Find where the given text appears and provide that cell's center as [X, Y] coordinate. 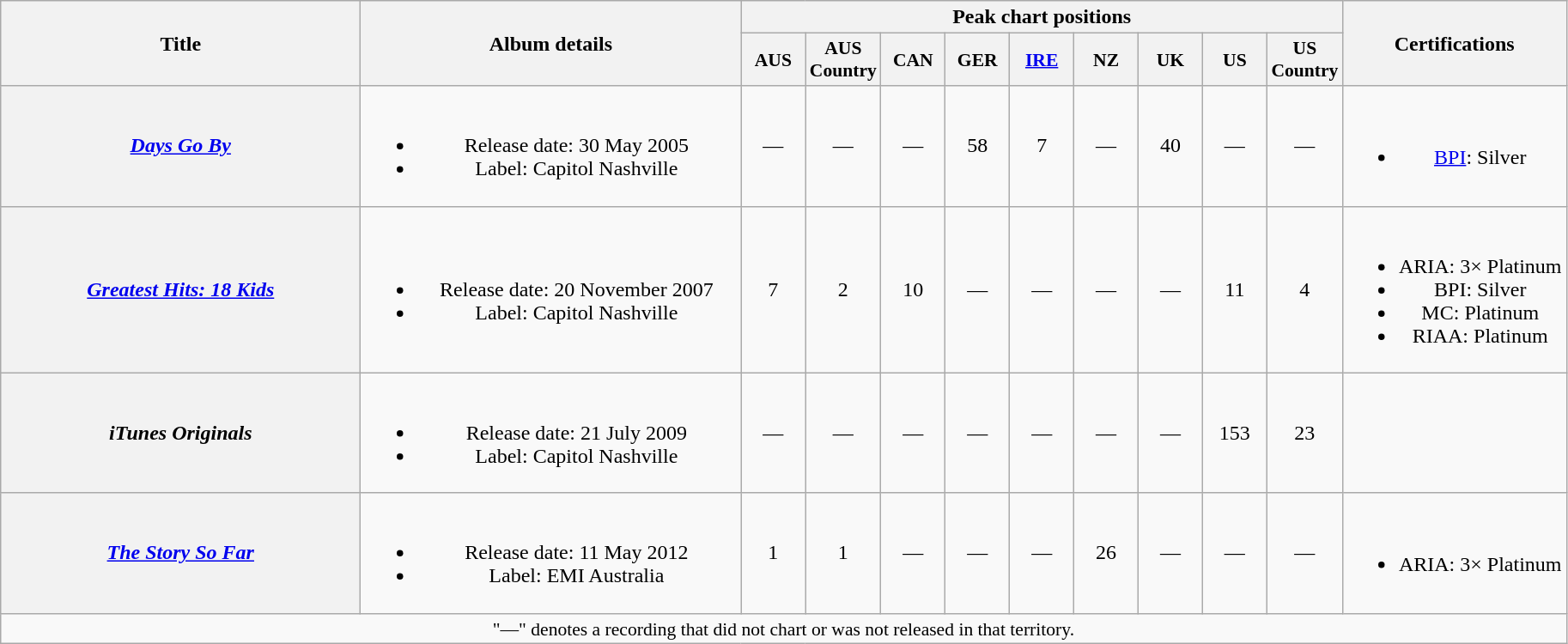
AUS Country [843, 60]
10 [914, 289]
ARIA: 3× PlatinumBPI: SilverMC: PlatinumRIAA: Platinum [1455, 289]
iTunes Originals [180, 433]
GER [977, 60]
Release date: 20 November 2007Label: Capitol Nashville [551, 289]
"—" denotes a recording that did not chart or was not released in that territory. [783, 629]
Days Go By [180, 146]
The Story So Far [180, 553]
CAN [914, 60]
NZ [1106, 60]
Greatest Hits: 18 Kids [180, 289]
Peak chart positions [1042, 17]
ARIA: 3× Platinum [1455, 553]
Certifications [1455, 43]
Release date: 21 July 2009Label: Capitol Nashville [551, 433]
Release date: 30 May 2005Label: Capitol Nashville [551, 146]
153 [1235, 433]
4 [1304, 289]
AUS [773, 60]
IRE [1042, 60]
US Country [1304, 60]
23 [1304, 433]
58 [977, 146]
Release date: 11 May 2012Label: EMI Australia [551, 553]
40 [1171, 146]
11 [1235, 289]
US [1235, 60]
UK [1171, 60]
BPI: Silver [1455, 146]
Album details [551, 43]
2 [843, 289]
Title [180, 43]
26 [1106, 553]
